Find where the given text appears and provide that cell's center as [x, y] coordinate. 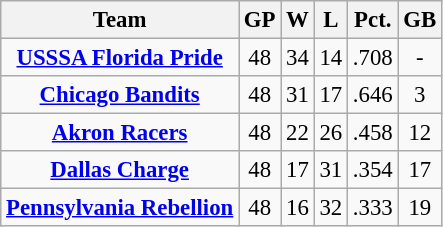
.458 [373, 133]
Team [120, 20]
16 [298, 208]
.333 [373, 208]
Pct. [373, 20]
12 [420, 133]
USSSA Florida Pride [120, 58]
3 [420, 95]
L [330, 20]
GB [420, 20]
Akron Racers [120, 133]
Chicago Bandits [120, 95]
22 [298, 133]
.354 [373, 170]
.646 [373, 95]
26 [330, 133]
- [420, 58]
19 [420, 208]
.708 [373, 58]
32 [330, 208]
Pennsylvania Rebellion [120, 208]
34 [298, 58]
14 [330, 58]
W [298, 20]
GP [260, 20]
Dallas Charge [120, 170]
